Identify which cell holds the provided text, then report its (X, Y) central coordinate. 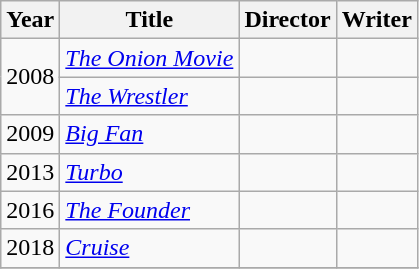
Big Fan (150, 134)
Director (288, 20)
2018 (30, 248)
The Founder (150, 210)
Writer (376, 20)
Turbo (150, 172)
The Onion Movie (150, 58)
2013 (30, 172)
The Wrestler (150, 96)
2008 (30, 77)
2016 (30, 210)
Cruise (150, 248)
Year (30, 20)
2009 (30, 134)
Title (150, 20)
